Search for the cell housing the specified text and yield its (x, y) center coordinate. 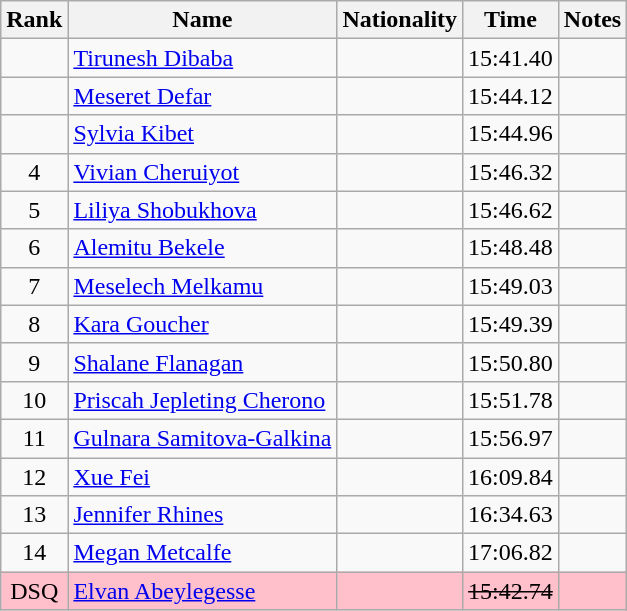
15:46.62 (511, 210)
Meselech Melkamu (202, 286)
Gulnara Samitova-Galkina (202, 438)
Meseret Defar (202, 96)
15:49.39 (511, 324)
Nationality (400, 20)
17:06.82 (511, 553)
14 (34, 553)
15:50.80 (511, 362)
15:44.96 (511, 134)
15:46.32 (511, 172)
7 (34, 286)
9 (34, 362)
16:34.63 (511, 515)
4 (34, 172)
15:41.40 (511, 58)
Sylvia Kibet (202, 134)
Rank (34, 20)
Kara Goucher (202, 324)
Time (511, 20)
Liliya Shobukhova (202, 210)
16:09.84 (511, 477)
15:44.12 (511, 96)
15:56.97 (511, 438)
6 (34, 248)
15:42.74 (511, 591)
Alemitu Bekele (202, 248)
15:48.48 (511, 248)
DSQ (34, 591)
13 (34, 515)
Shalane Flanagan (202, 362)
15:49.03 (511, 286)
Jennifer Rhines (202, 515)
Notes (592, 20)
5 (34, 210)
11 (34, 438)
Vivian Cheruiyot (202, 172)
8 (34, 324)
15:51.78 (511, 400)
Priscah Jepleting Cherono (202, 400)
12 (34, 477)
Elvan Abeylegesse (202, 591)
Megan Metcalfe (202, 553)
Xue Fei (202, 477)
Tirunesh Dibaba (202, 58)
Name (202, 20)
10 (34, 400)
